For the text-containing cell, return its midpoint in [X, Y] coordinate format. 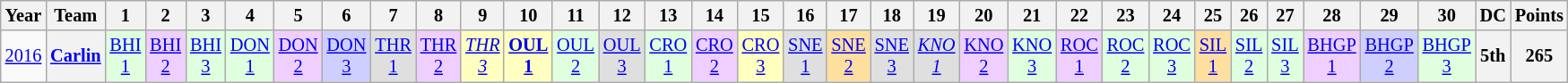
9 [482, 15]
BHGP3 [1447, 56]
2016 [23, 56]
DON3 [347, 56]
SIL1 [1213, 56]
1 [126, 15]
27 [1285, 15]
BHI2 [165, 56]
26 [1249, 15]
30 [1447, 15]
5 [299, 15]
11 [576, 15]
29 [1390, 15]
Year [23, 15]
21 [1032, 15]
20 [983, 15]
13 [668, 15]
15 [761, 15]
14 [715, 15]
17 [848, 15]
16 [805, 15]
OUL1 [528, 56]
OUL3 [622, 56]
24 [1172, 15]
ROC3 [1172, 56]
DON2 [299, 56]
4 [250, 15]
CRO2 [715, 56]
23 [1126, 15]
265 [1539, 56]
SNE3 [892, 56]
CRO3 [761, 56]
10 [528, 15]
12 [622, 15]
8 [438, 15]
5th [1494, 56]
THR3 [482, 56]
28 [1332, 15]
Points [1539, 15]
7 [393, 15]
THR2 [438, 56]
25 [1213, 15]
ROC1 [1079, 56]
OUL2 [576, 56]
BHI1 [126, 56]
SIL2 [1249, 56]
BHI3 [206, 56]
22 [1079, 15]
3 [206, 15]
Team [75, 15]
19 [937, 15]
Carlin [75, 56]
KNO1 [937, 56]
DC [1494, 15]
THR1 [393, 56]
BHGP1 [1332, 56]
ROC2 [1126, 56]
BHGP2 [1390, 56]
2 [165, 15]
SNE1 [805, 56]
DON1 [250, 56]
CRO1 [668, 56]
18 [892, 15]
SNE2 [848, 56]
6 [347, 15]
KNO3 [1032, 56]
SIL3 [1285, 56]
KNO2 [983, 56]
